Provide the (x, y) coordinate of the cell's center where the given text is located.  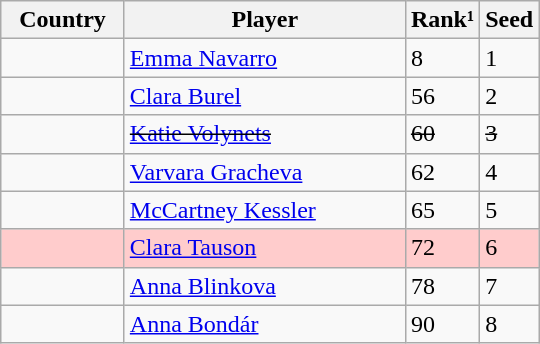
Rank¹ (442, 20)
Katie Volynets (264, 134)
Anna Bondár (264, 324)
1 (510, 58)
Varvara Gracheva (264, 172)
7 (510, 286)
90 (442, 324)
78 (442, 286)
Seed (510, 20)
56 (442, 96)
62 (442, 172)
5 (510, 210)
6 (510, 248)
McCartney Kessler (264, 210)
2 (510, 96)
Country (63, 20)
Clara Tauson (264, 248)
Anna Blinkova (264, 286)
60 (442, 134)
72 (442, 248)
Emma Navarro (264, 58)
4 (510, 172)
65 (442, 210)
Player (264, 20)
Clara Burel (264, 96)
3 (510, 134)
